Return (x, y) of the center of cell containing provided text 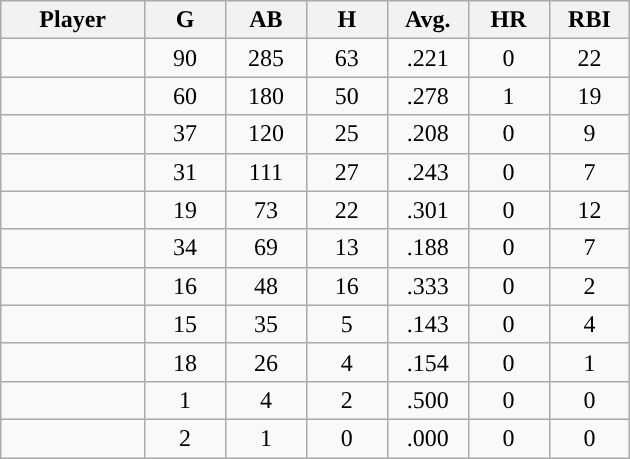
.154 (428, 362)
.000 (428, 438)
18 (186, 362)
.208 (428, 134)
H (346, 20)
G (186, 20)
.243 (428, 172)
Avg. (428, 20)
60 (186, 96)
31 (186, 172)
25 (346, 134)
69 (266, 248)
180 (266, 96)
27 (346, 172)
9 (590, 134)
.188 (428, 248)
35 (266, 324)
AB (266, 20)
50 (346, 96)
.221 (428, 58)
.500 (428, 400)
Player (73, 20)
13 (346, 248)
73 (266, 210)
26 (266, 362)
111 (266, 172)
.333 (428, 286)
48 (266, 286)
.301 (428, 210)
15 (186, 324)
5 (346, 324)
34 (186, 248)
90 (186, 58)
120 (266, 134)
.143 (428, 324)
285 (266, 58)
37 (186, 134)
.278 (428, 96)
RBI (590, 20)
HR (508, 20)
12 (590, 210)
63 (346, 58)
